For the text-containing cell, return its midpoint in [X, Y] coordinate format. 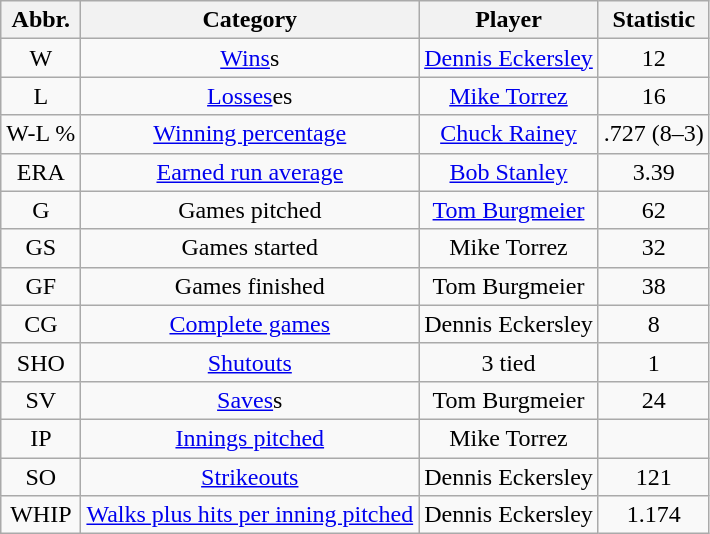
1.174 [654, 515]
Winning percentage [250, 134]
12 [654, 58]
38 [654, 286]
Strikeouts [250, 477]
Games finished [250, 286]
Innings pitched [250, 438]
SHO [41, 362]
Shutouts [250, 362]
GF [41, 286]
Abbr. [41, 20]
62 [654, 210]
Games started [250, 248]
IP [41, 438]
3.39 [654, 172]
Earned run average [250, 172]
L [41, 96]
Walks plus hits per inning pitched [250, 515]
Games pitched [250, 210]
32 [654, 248]
ERA [41, 172]
Player [509, 20]
W-L % [41, 134]
Chuck Rainey [509, 134]
WHIP [41, 515]
SO [41, 477]
CG [41, 324]
W [41, 58]
Bob Stanley [509, 172]
G [41, 210]
8 [654, 324]
Statistic [654, 20]
Complete games [250, 324]
Savess [250, 400]
Category [250, 20]
Winss [250, 58]
SV [41, 400]
1 [654, 362]
121 [654, 477]
16 [654, 96]
GS [41, 248]
Losseses [250, 96]
24 [654, 400]
.727 (8–3) [654, 134]
3 tied [509, 362]
